Locate the cell with the specified text and output its [X, Y] center coordinate. 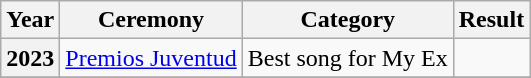
2023 [30, 58]
Year [30, 20]
Ceremony [151, 20]
Best song for My Ex [348, 58]
Category [348, 20]
Result [491, 20]
Premios Juventud [151, 58]
